Find where the given text appears and provide that cell's center as [X, Y] coordinate. 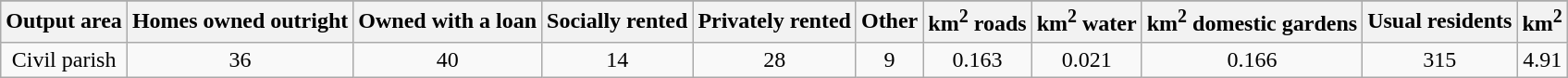
4.91 [1542, 59]
315 [1439, 59]
0.163 [977, 59]
0.166 [1252, 59]
9 [889, 59]
Output area [65, 22]
Other [889, 22]
0.021 [1086, 59]
Owned with a loan [448, 22]
Civil parish [65, 59]
km2 roads [977, 22]
km2 water [1086, 22]
Socially rented [618, 22]
km2 domestic gardens [1252, 22]
Privately rented [775, 22]
Homes owned outright [240, 22]
Usual residents [1439, 22]
km2 [1542, 22]
28 [775, 59]
36 [240, 59]
40 [448, 59]
14 [618, 59]
